Locate the cell with the specified text and output its [x, y] center coordinate. 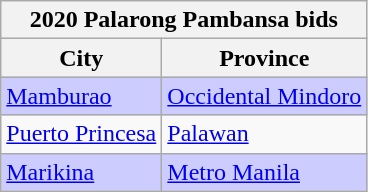
Metro Manila [264, 172]
City [82, 58]
Mamburao [82, 96]
Palawan [264, 134]
Marikina [82, 172]
2020 Palarong Pambansa bids [184, 20]
Puerto Princesa [82, 134]
Occidental Mindoro [264, 96]
Province [264, 58]
